Determine the [X, Y] coordinate at the center of the cell enclosing the given text.  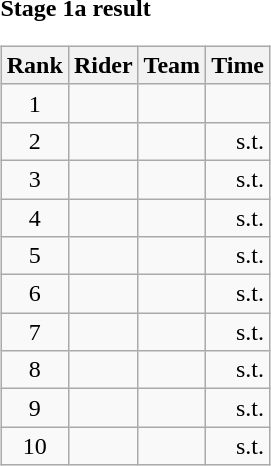
Team [172, 65]
3 [34, 179]
5 [34, 256]
10 [34, 446]
Rider [103, 65]
1 [34, 103]
4 [34, 217]
7 [34, 332]
9 [34, 408]
6 [34, 294]
Time [238, 65]
2 [34, 141]
Rank [34, 65]
8 [34, 370]
